Extract the [x, y] coordinate from the center of the cell holding the provided text.  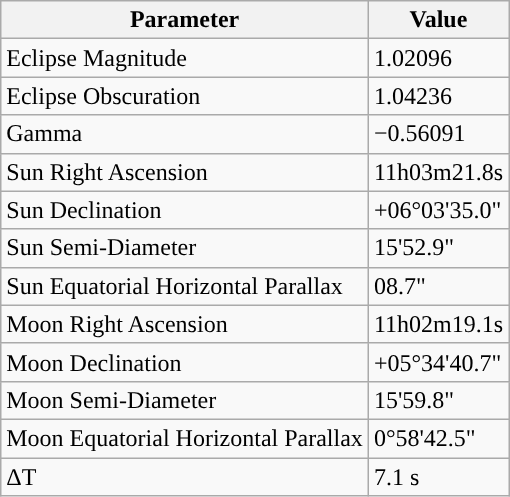
Sun Equatorial Horizontal Parallax [185, 286]
Eclipse Magnitude [185, 58]
15'59.8" [438, 400]
Eclipse Obscuration [185, 96]
Gamma [185, 134]
0°58'42.5" [438, 438]
11h03m21.8s [438, 172]
Moon Right Ascension [185, 324]
−0.56091 [438, 134]
ΔT [185, 477]
7.1 s [438, 477]
Sun Declination [185, 210]
Value [438, 20]
Moon Equatorial Horizontal Parallax [185, 438]
Parameter [185, 20]
Moon Declination [185, 362]
+05°34'40.7" [438, 362]
15'52.9" [438, 248]
Sun Semi-Diameter [185, 248]
Moon Semi-Diameter [185, 400]
1.04236 [438, 96]
1.02096 [438, 58]
Sun Right Ascension [185, 172]
+06°03'35.0" [438, 210]
11h02m19.1s [438, 324]
08.7" [438, 286]
